Return (x, y) of the center of cell containing provided text 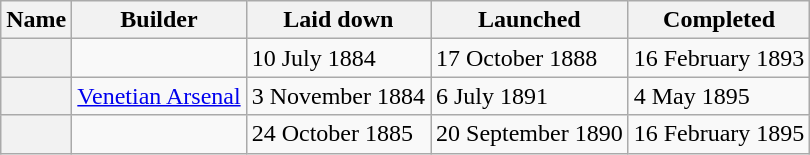
3 November 1884 (338, 96)
Launched (529, 20)
16 February 1893 (719, 58)
Completed (719, 20)
6 July 1891 (529, 96)
Venetian Arsenal (159, 96)
4 May 1895 (719, 96)
17 October 1888 (529, 58)
24 October 1885 (338, 134)
Laid down (338, 20)
10 July 1884 (338, 58)
Name (36, 20)
20 September 1890 (529, 134)
Builder (159, 20)
16 February 1895 (719, 134)
